Identify which cell holds the provided text, then report its (x, y) central coordinate. 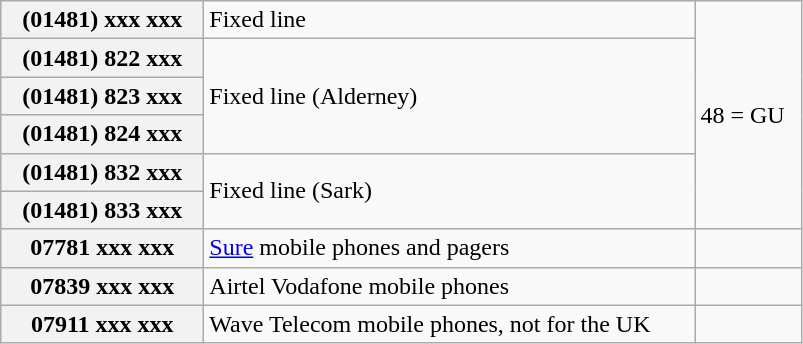
Wave Telecom mobile phones, not for the UK (450, 324)
(01481) 823 xxx (102, 96)
Sure mobile phones and pagers (450, 248)
(01481) xxx xxx (102, 20)
07839 xxx xxx (102, 286)
(01481) 832 xxx (102, 172)
(01481) 824 xxx (102, 134)
07911 xxx xxx (102, 324)
48 = GU (748, 115)
Fixed line (450, 20)
(01481) 822 xxx (102, 58)
07781 xxx xxx (102, 248)
Fixed line (Alderney) (450, 96)
Airtel Vodafone mobile phones (450, 286)
Fixed line (Sark) (450, 191)
(01481) 833 xxx (102, 210)
